Search for the cell housing the specified text and yield its [x, y] center coordinate. 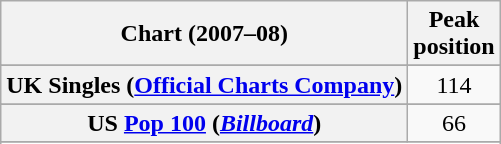
US Pop 100 (Billboard) [204, 123]
UK Singles (Official Charts Company) [204, 85]
114 [454, 85]
66 [454, 123]
Peakposition [454, 34]
Chart (2007–08) [204, 34]
